Scan for the cell matching the given text and deliver its [X, Y] coordinate at center. 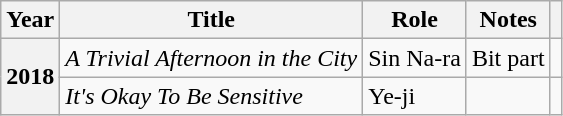
2018 [30, 77]
It's Okay To Be Sensitive [212, 96]
Notes [508, 20]
A Trivial Afternoon in the City [212, 58]
Sin Na-ra [415, 58]
Bit part [508, 58]
Title [212, 20]
Ye-ji [415, 96]
Role [415, 20]
Year [30, 20]
